Return the (X, Y) coordinate for the center point of the cell that contains the specified text.  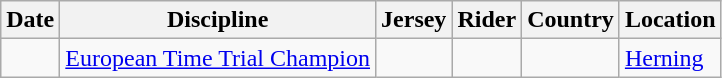
Date (30, 20)
Rider (487, 20)
Jersey (414, 20)
Country (571, 20)
Herning (670, 58)
European Time Trial Champion (218, 58)
Discipline (218, 20)
Location (670, 20)
